Search for the cell housing the specified text and yield its [X, Y] center coordinate. 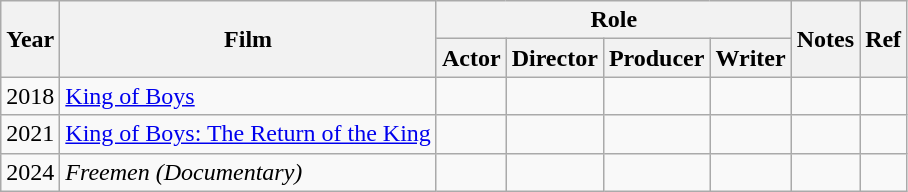
King of Boys: The Return of the King [248, 134]
Writer [750, 58]
Freemen (Documentary) [248, 172]
2018 [30, 96]
2021 [30, 134]
King of Boys [248, 96]
Actor [471, 58]
Film [248, 39]
Ref [884, 39]
2024 [30, 172]
Producer [656, 58]
Year [30, 39]
Role [614, 20]
Notes [825, 39]
Director [554, 58]
